Determine the (x, y) coordinate at the center of the cell enclosing the given text.  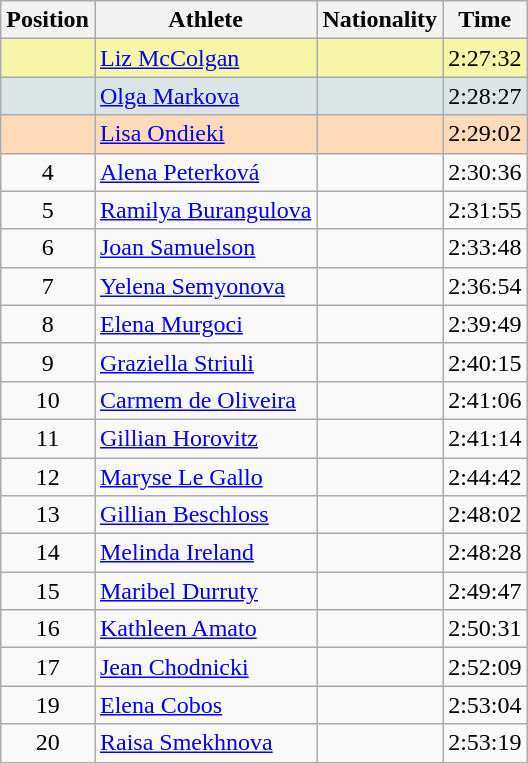
2:48:02 (485, 515)
2:52:09 (485, 667)
Ramilya Burangulova (205, 210)
2:29:02 (485, 134)
8 (48, 324)
7 (48, 286)
Lisa Ondieki (205, 134)
2:39:49 (485, 324)
2:41:06 (485, 400)
11 (48, 438)
Gillian Horovitz (205, 438)
2:53:19 (485, 743)
16 (48, 629)
2:30:36 (485, 172)
17 (48, 667)
Alena Peterková (205, 172)
Joan Samuelson (205, 248)
2:49:47 (485, 591)
2:41:14 (485, 438)
2:40:15 (485, 362)
Gillian Beschloss (205, 515)
Athlete (205, 20)
9 (48, 362)
Carmem de Oliveira (205, 400)
2:44:42 (485, 477)
Position (48, 20)
13 (48, 515)
2:48:28 (485, 553)
19 (48, 705)
5 (48, 210)
Liz McColgan (205, 58)
2:28:27 (485, 96)
2:53:04 (485, 705)
Graziella Striuli (205, 362)
Yelena Semyonova (205, 286)
10 (48, 400)
Nationality (380, 20)
2:50:31 (485, 629)
2:36:54 (485, 286)
12 (48, 477)
Maryse Le Gallo (205, 477)
Maribel Durruty (205, 591)
2:27:32 (485, 58)
Kathleen Amato (205, 629)
Melinda Ireland (205, 553)
15 (48, 591)
Time (485, 20)
Elena Murgoci (205, 324)
Jean Chodnicki (205, 667)
Raisa Smekhnova (205, 743)
4 (48, 172)
Elena Cobos (205, 705)
2:33:48 (485, 248)
14 (48, 553)
2:31:55 (485, 210)
6 (48, 248)
Olga Markova (205, 96)
20 (48, 743)
